Find where the given text appears and provide that cell's center as (X, Y) coordinate. 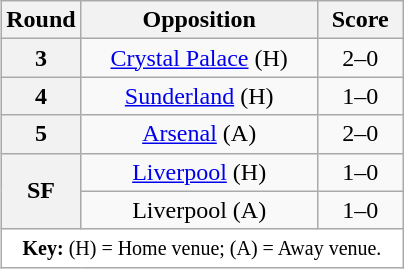
Sunderland (H) (199, 96)
Round (41, 20)
3 (41, 58)
Liverpool (H) (199, 172)
SF (41, 191)
5 (41, 134)
Opposition (199, 20)
4 (41, 96)
Key: (H) = Home venue; (A) = Away venue. (202, 248)
Liverpool (A) (199, 210)
Arsenal (A) (199, 134)
Crystal Palace (H) (199, 58)
Score (360, 20)
